Output the (X, Y) coordinate of the center of the cell containing the given text.  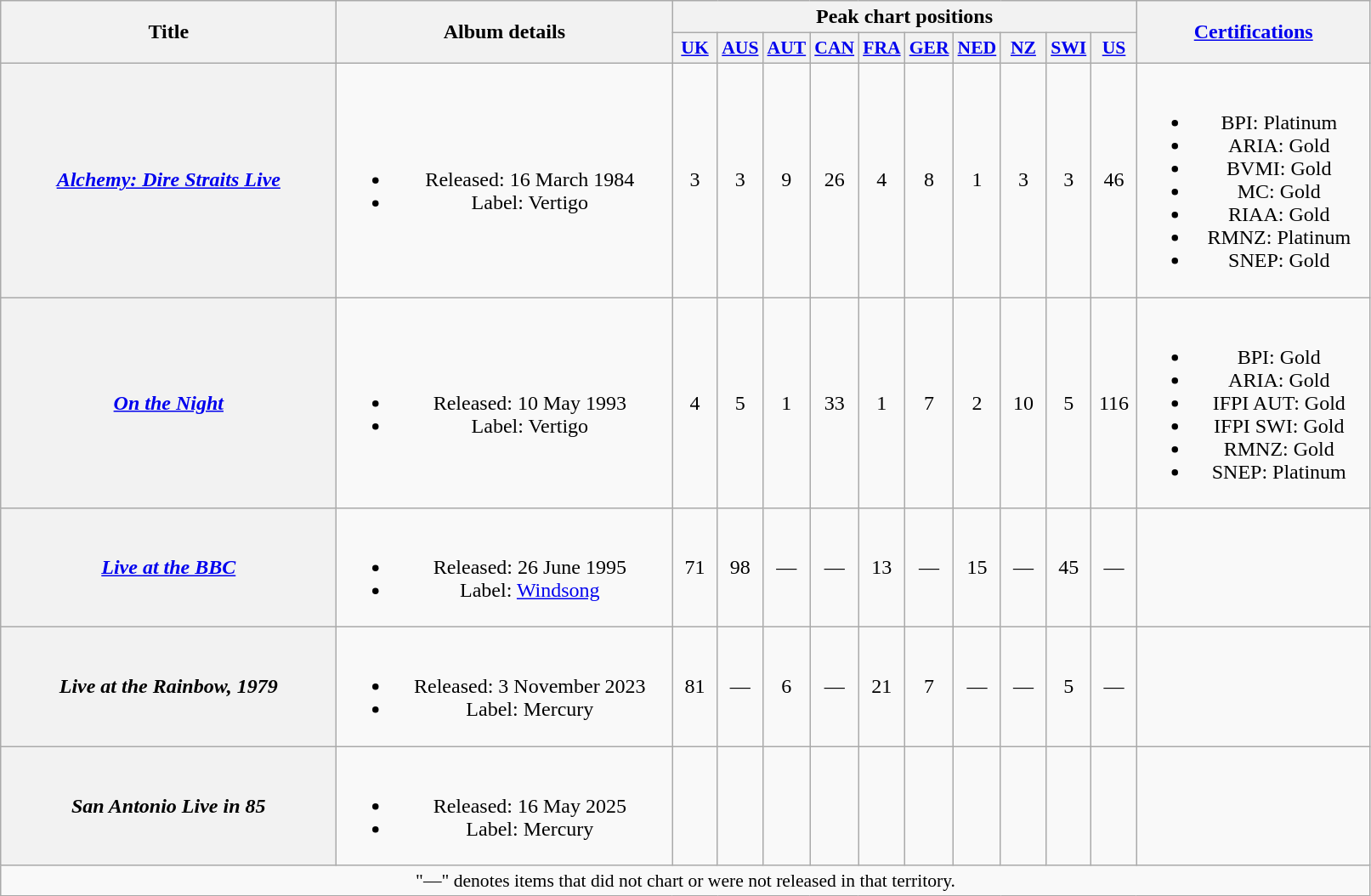
33 (835, 403)
SWI (1069, 48)
Certifications (1253, 32)
9 (787, 180)
Title (168, 32)
Released: 26 June 1995Label: Windsong (505, 568)
BPI: PlatinumARIA: GoldBVMI: GoldMC: GoldRIAA: GoldRMNZ: PlatinumSNEP: Gold (1253, 180)
21 (881, 687)
Alchemy: Dire Straits Live (168, 180)
45 (1069, 568)
116 (1113, 403)
10 (1023, 403)
15 (977, 568)
81 (695, 687)
71 (695, 568)
46 (1113, 180)
NZ (1023, 48)
GER (930, 48)
Released: 16 March 1984Label: Vertigo (505, 180)
US (1113, 48)
Released: 10 May 1993Label: Vertigo (505, 403)
San Antonio Live in 85 (168, 806)
Album details (505, 32)
26 (835, 180)
Released: 16 May 2025Label: Mercury (505, 806)
Released: 3 November 2023Label: Mercury (505, 687)
UK (695, 48)
13 (881, 568)
8 (930, 180)
AUT (787, 48)
AUS (739, 48)
CAN (835, 48)
Peak chart positions (904, 17)
BPI: GoldARIA: GoldIFPI AUT: GoldIFPI SWI: GoldRMNZ: GoldSNEP: Platinum (1253, 403)
FRA (881, 48)
6 (787, 687)
"—" denotes items that did not chart or were not released in that territory. (686, 881)
Live at the BBC (168, 568)
Live at the Rainbow, 1979 (168, 687)
2 (977, 403)
On the Night (168, 403)
98 (739, 568)
NED (977, 48)
